Extract the [X, Y] coordinate from the center of the cell holding the provided text.  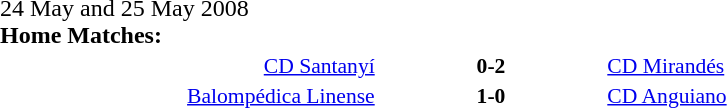
0-2 [492, 66]
